Locate the cell with the specified text and output its [x, y] center coordinate. 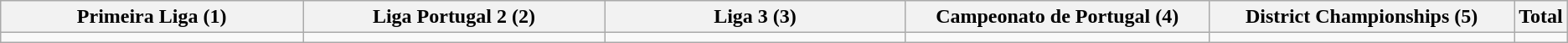
Liga Portugal 2 (2) [454, 17]
Primeira Liga (1) [152, 17]
Campeonato de Portugal (4) [1057, 17]
Total [1541, 17]
Liga 3 (3) [756, 17]
District Championships (5) [1362, 17]
